Search for the cell housing the specified text and yield its [X, Y] center coordinate. 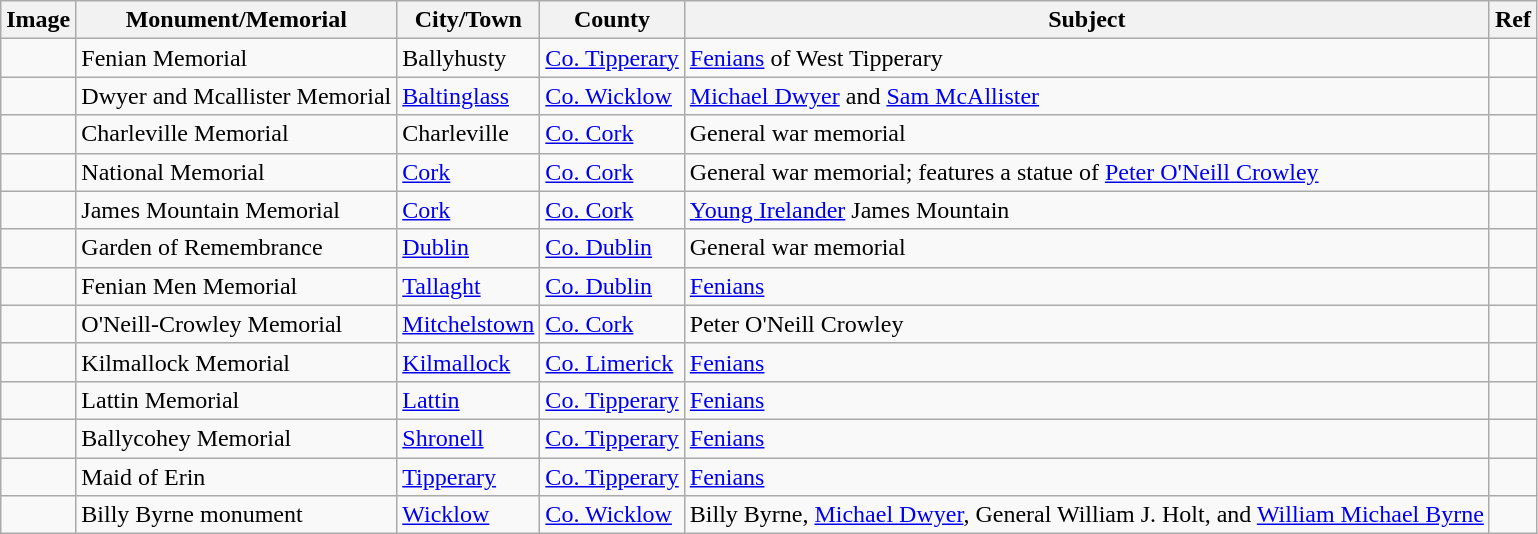
Baltinglass [468, 96]
Dublin [468, 248]
Subject [1086, 20]
Billy Byrne monument [236, 515]
Image [38, 20]
Wicklow [468, 515]
Garden of Remembrance [236, 248]
Lattin Memorial [236, 400]
Kilmallock Memorial [236, 362]
Ballyhusty [468, 58]
National Memorial [236, 172]
City/Town [468, 20]
Ref [1512, 20]
Peter O'Neill Crowley [1086, 324]
Charleville [468, 134]
Fenians of West Tipperary [1086, 58]
Mitchelstown [468, 324]
County [612, 20]
James Mountain Memorial [236, 210]
Tallaght [468, 286]
General war memorial; features a statue of Peter O'Neill Crowley [1086, 172]
Monument/Memorial [236, 20]
Dwyer and Mcallister Memorial [236, 96]
Young Irelander James Mountain [1086, 210]
Lattin [468, 400]
Charleville Memorial [236, 134]
Shronell [468, 438]
Ballycohey Memorial [236, 438]
O'Neill-Crowley Memorial [236, 324]
Tipperary [468, 477]
Maid of Erin [236, 477]
Billy Byrne, Michael Dwyer, General William J. Holt, and William Michael Byrne [1086, 515]
Co. Limerick [612, 362]
Kilmallock [468, 362]
Michael Dwyer and Sam McAllister [1086, 96]
Fenian Memorial [236, 58]
Fenian Men Memorial [236, 286]
